Return the (X, Y) coordinate for the center point of the cell that contains the specified text.  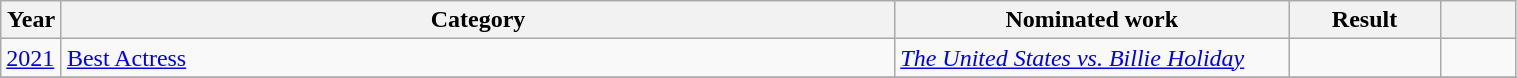
2021 (32, 58)
Nominated work (1092, 20)
The United States vs. Billie Holiday (1092, 58)
Year (32, 20)
Best Actress (478, 58)
Result (1365, 20)
Category (478, 20)
